Return [X, Y] of the center of cell containing provided text 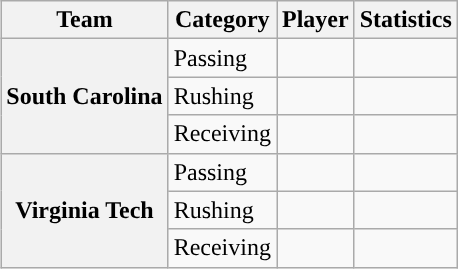
Statistics [406, 20]
Category [222, 20]
Team [84, 20]
Player [315, 20]
South Carolina [84, 96]
Virginia Tech [84, 210]
